Scan for the cell matching the given text and deliver its (x, y) coordinate at center. 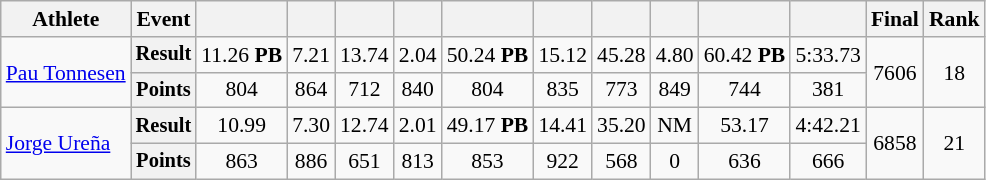
15.12 (562, 55)
11.26 PB (242, 55)
744 (745, 90)
Pau Tonnesen (66, 72)
835 (562, 90)
886 (311, 162)
35.20 (622, 126)
5:33.73 (828, 55)
4.80 (675, 55)
4:42.21 (828, 126)
863 (242, 162)
922 (562, 162)
53.17 (745, 126)
7.30 (311, 126)
50.24 PB (488, 55)
Event (164, 19)
Jorge Ureña (66, 144)
21 (954, 144)
14.41 (562, 126)
6858 (895, 144)
0 (675, 162)
NM (675, 126)
Final (895, 19)
13.74 (364, 55)
381 (828, 90)
45.28 (622, 55)
10.99 (242, 126)
773 (622, 90)
12.74 (364, 126)
864 (311, 90)
666 (828, 162)
849 (675, 90)
853 (488, 162)
813 (418, 162)
712 (364, 90)
568 (622, 162)
2.01 (418, 126)
2.04 (418, 55)
636 (745, 162)
651 (364, 162)
7606 (895, 72)
7.21 (311, 55)
18 (954, 72)
840 (418, 90)
60.42 PB (745, 55)
Rank (954, 19)
49.17 PB (488, 126)
Athlete (66, 19)
